Scan for the cell matching the given text and deliver its (X, Y) coordinate at center. 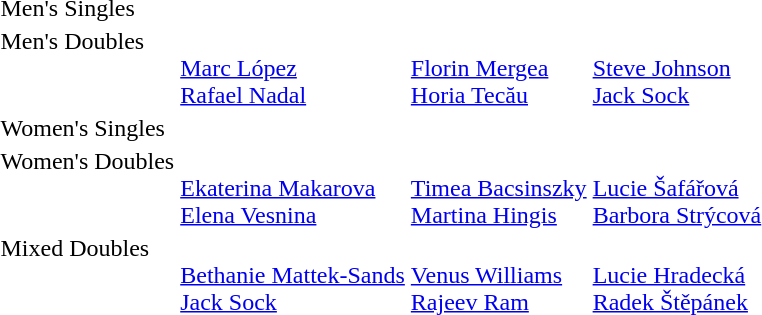
Ekaterina MakarovaElena Vesnina (293, 188)
Marc López Rafael Nadal (293, 68)
Florin Mergea Horia Tecău (498, 68)
Timea Bacsinszky Martina Hingis (498, 188)
